Identify which cell holds the provided text, then report its [x, y] central coordinate. 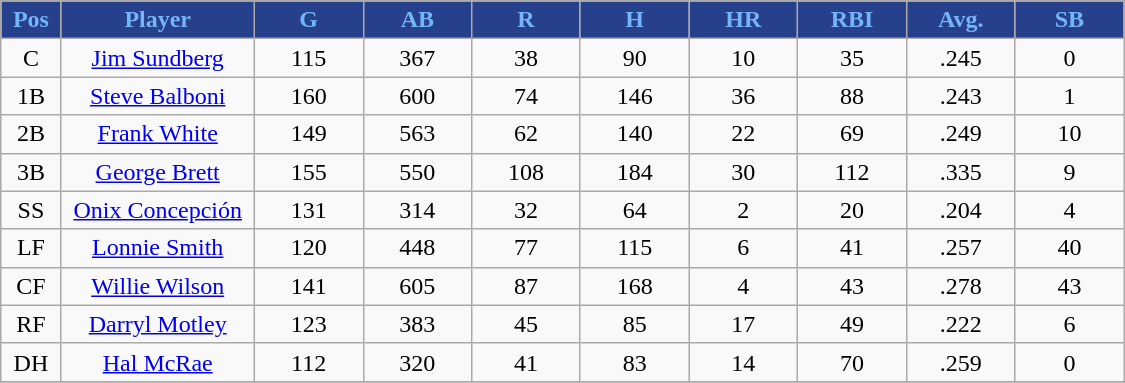
184 [634, 172]
2B [31, 134]
Darryl Motley [158, 324]
RBI [852, 20]
64 [634, 210]
146 [634, 96]
DH [31, 362]
605 [418, 286]
LF [31, 248]
.259 [960, 362]
2 [744, 210]
.257 [960, 248]
35 [852, 58]
74 [526, 96]
.243 [960, 96]
1B [31, 96]
.335 [960, 172]
168 [634, 286]
.245 [960, 58]
77 [526, 248]
149 [308, 134]
38 [526, 58]
90 [634, 58]
9 [1070, 172]
14 [744, 362]
22 [744, 134]
R [526, 20]
140 [634, 134]
45 [526, 324]
Frank White [158, 134]
Hal McRae [158, 362]
HR [744, 20]
Player [158, 20]
83 [634, 362]
Steve Balboni [158, 96]
Lonnie Smith [158, 248]
George Brett [158, 172]
85 [634, 324]
1 [1070, 96]
131 [308, 210]
17 [744, 324]
Jim Sundberg [158, 58]
550 [418, 172]
69 [852, 134]
RF [31, 324]
160 [308, 96]
AB [418, 20]
3B [31, 172]
.249 [960, 134]
CF [31, 286]
C [31, 58]
SS [31, 210]
600 [418, 96]
108 [526, 172]
32 [526, 210]
448 [418, 248]
367 [418, 58]
88 [852, 96]
155 [308, 172]
320 [418, 362]
123 [308, 324]
36 [744, 96]
H [634, 20]
563 [418, 134]
141 [308, 286]
40 [1070, 248]
SB [1070, 20]
49 [852, 324]
120 [308, 248]
.222 [960, 324]
20 [852, 210]
G [308, 20]
Avg. [960, 20]
30 [744, 172]
383 [418, 324]
.278 [960, 286]
Willie Wilson [158, 286]
Onix Concepción [158, 210]
314 [418, 210]
87 [526, 286]
Pos [31, 20]
62 [526, 134]
70 [852, 362]
.204 [960, 210]
